Provide the [x, y] coordinate of the cell's center where the given text is located.  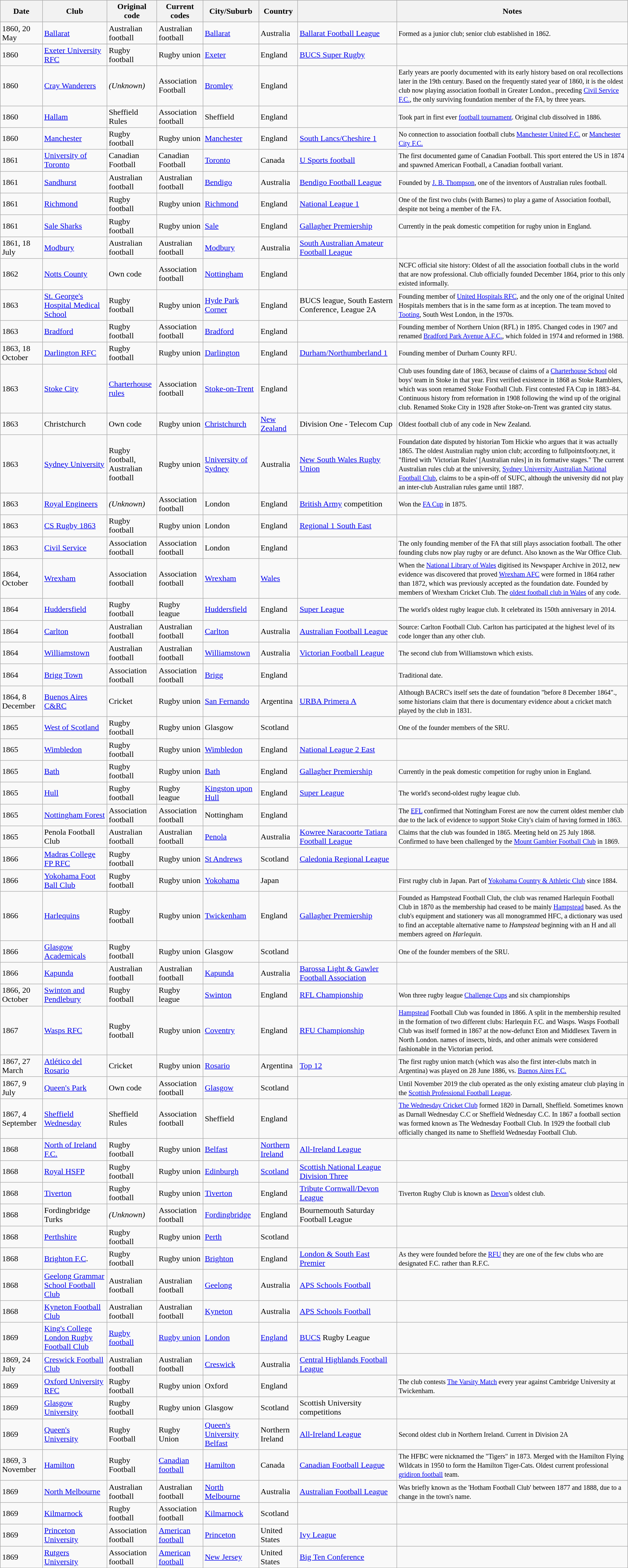
Creswick [231, 1364]
University of Toronto [74, 160]
Rugby football, Australian football [132, 464]
Oldest football club of any code in New Zealand. [512, 424]
Toronto [231, 160]
1867, 4 September [21, 1118]
Geelong [231, 1285]
BUCS Rugby League [348, 1338]
Oxford University RFC [74, 1386]
Charterhouse rules [132, 389]
British Army competition [348, 504]
Japan [278, 881]
Nottingham Forest [74, 815]
Penola Football Club [74, 837]
Original code [132, 11]
1869, 24 July [21, 1364]
Perthshire [74, 1237]
Club [74, 11]
1867, 9 July [21, 1087]
Sheffield Wednesday [74, 1118]
Source: Carlton Football Club. Carlton has participated at the highest level of its code longer than any other club. [512, 631]
Princeton [231, 1535]
CS Rugby 1863 [74, 526]
Coventry [231, 1030]
Fordingbridge Turks [74, 1215]
1867, 27 March [21, 1066]
U Sports football [348, 160]
Hull [74, 793]
Second oldest club in Northern Ireland. Current in Division 2A [512, 1434]
1867 [21, 1030]
Central Highlands Football League [348, 1364]
Atlético del Rosario [74, 1066]
Kingston upon Hull [231, 793]
Bromley [231, 86]
Big Ten Conference [348, 1557]
Perth [231, 1237]
As they were founded before the RFU they are one of the few clubs who are designated F.C. rather than R.F.C. [512, 1259]
Date [21, 11]
Won the FA Cup in 1875. [512, 504]
St Andrews [231, 859]
Was briefly known as the 'Hotham Football Club' between 1877 and 1888, due to a change in the town's name. [512, 1491]
1863, 18 October [21, 353]
Royal HSFP [74, 1171]
Oxford [231, 1386]
Won three rugby league Challenge Cups and six championships [512, 995]
Swinton and Pendlebury [74, 995]
Yokohama Foot Ball Club [74, 881]
1861, 18 July [21, 248]
Kowree Naracoorte Tatiara Football League [348, 837]
No connection to association football clubs Manchester United F.C. or Manchester City F.C. [512, 138]
Hyde Park Corner [231, 305]
BUCS league, South Eastern Conference, League 2A [348, 305]
Bournemouth Saturday Football League [348, 1215]
University of Sydney [231, 464]
Scottish University competitions [348, 1408]
Tiverton Rugby Club is known as Devon's oldest club. [512, 1193]
Twickenham [231, 916]
Cray Wanderers [74, 86]
1866, 20 October [21, 995]
Founding member of Durham County RFU. [512, 353]
1860, 20 May [21, 33]
Regional 1 South East [348, 526]
Sale Sharks [74, 226]
New South Wales Rugby Union [348, 464]
Rugby Union [180, 1434]
Creswick Football Club [74, 1364]
West of Scotland [74, 728]
London & South East Premier [348, 1259]
Madras College FP RFC [74, 859]
Rosario [231, 1066]
Geelong Grammar School Football Club [74, 1285]
Ballarat Football League [348, 33]
Brigg [231, 675]
Division One - Telecom Cup [348, 424]
The first documented game of Canadian Football. This sport entered the US in 1874 and spawned American Football, a Canadian football variant. [512, 160]
First rugby club in Japan. Part of Yokohama Country & Athletic Club since 1884. [512, 881]
The world's oldest rugby league club. It celebrated its 150th anniversary in 2014. [512, 609]
National League 1 [348, 204]
Exeter University RFC [74, 55]
King's College London Rugby Football Club [74, 1338]
Glasgow University [74, 1408]
South Lancs/Cheshire 1 [348, 138]
Belfast [231, 1149]
Top 12 [348, 1066]
Queen's Park [74, 1087]
Barossa Light & Gawler Football Association [348, 973]
City/Suburb [231, 11]
Wales [278, 579]
1862 [21, 274]
The world's second-oldest rugby league club. [512, 793]
Victorian Football League [348, 653]
Until November 2019 the club operated as the only existing amateur club playing in the Scottish Professional Football League. [512, 1087]
1864, 8 December [21, 701]
One of the first two clubs (with Barnes) to play a game of Association football, despite not being a member of the FA. [512, 204]
The second club from Williamstown which exists. [512, 653]
Civil Service [74, 548]
RFL Championship [348, 995]
New Jersey [231, 1557]
Kyneton Football Club [74, 1312]
Durham/Northumberland 1 [348, 353]
Notes [512, 11]
Country [278, 11]
1864, October [21, 579]
Penola [231, 837]
URBA Primera A [348, 701]
Rutgers University [74, 1557]
Canadian football [180, 1465]
1869, 3 November [21, 1465]
Queen's University [74, 1434]
Kyneton [231, 1312]
Tribute Cornwall/Devon League [348, 1193]
Bendigo [231, 182]
National League 2 East [348, 749]
Queen's University Belfast [231, 1434]
Buenos Aires C&RC [74, 701]
Edinburgh [231, 1171]
Stoke-on-Trent [231, 389]
San Fernando [231, 701]
Bendigo Football League [348, 182]
Founded by J. B. Thompson, one of the inventors of Australian rules football. [512, 182]
Darlington RFC [74, 353]
RFU Championship [348, 1030]
Notts County [74, 274]
Current codes [180, 11]
Harlequins [74, 916]
Glasgow Academicals [74, 951]
Sale [231, 226]
Hallam [74, 117]
Sandhurst [74, 182]
BUCS Super Rugby [348, 55]
Took part in first ever football tournament. Original club dissolved in 1886. [512, 117]
Formed as a junior club; senior club established in 1862. [512, 33]
Claims that the club was founded in 1865. Meeting held on 25 July 1868. Confirmed to have been challenged by the Mount Gambier Football Club in 1869. [512, 837]
Brighton [231, 1259]
North of Ireland F.C. [74, 1149]
Royal Engineers [74, 504]
Scottish National League Division Three [348, 1171]
Ivy League [348, 1535]
Canadian Football League [348, 1465]
Darlington [231, 353]
Stoke City [74, 389]
South Australian Amateur Football League [348, 248]
The club contests The Varsity Match every year against Cambridge University at Twickenham. [512, 1386]
Caledonia Regional League [348, 859]
Swinton [231, 995]
Brigg Town [74, 675]
Fordingbridge [231, 1215]
Association Football [180, 86]
Brighton F.C. [74, 1259]
Sydney University [74, 464]
St. George's Hospital Medical School [74, 305]
Yokohama [231, 881]
New Zealand [278, 424]
Princeton University [74, 1535]
Wasps RFC [74, 1030]
The first rugby union match (which was also the first inter-clubs match in Argentina) was played on 28 June 1886, vs. Buenos Aires F.C. [512, 1066]
Traditional date. [512, 675]
Exeter [231, 55]
